Search for the cell housing the specified text and yield its (x, y) center coordinate. 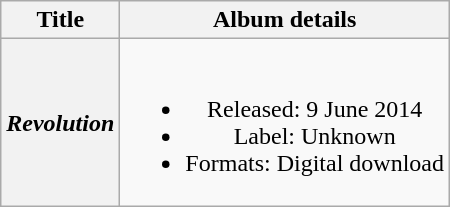
Title (60, 20)
Released: 9 June 2014 Label: UnknownFormats: Digital download (285, 122)
Album details (285, 20)
Revolution (60, 122)
